Detect which cell encompasses the target text, then output its [x, y] center coordinate. 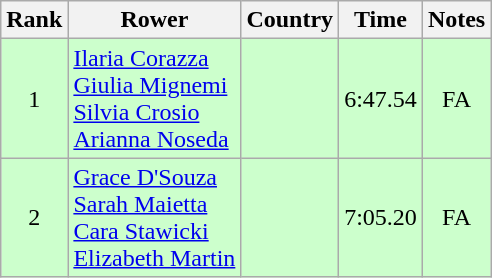
6:47.54 [381, 98]
Rank [34, 20]
2 [34, 218]
1 [34, 98]
Notes [456, 20]
Rower [154, 20]
Ilaria CorazzaGiulia MignemiSilvia CrosioArianna Noseda [154, 98]
7:05.20 [381, 218]
Country [290, 20]
Grace D'SouzaSarah MaiettaCara StawickiElizabeth Martin [154, 218]
Time [381, 20]
